Provide the [X, Y] coordinate of the cell's center where the given text is located.  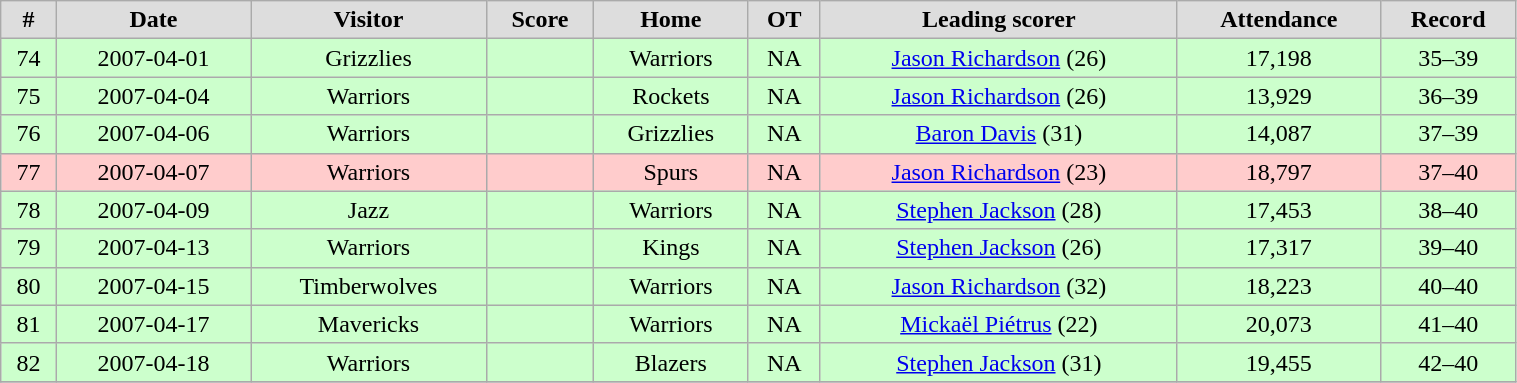
Timberwolves [368, 286]
81 [28, 324]
77 [28, 172]
Date [154, 20]
2007-04-01 [154, 58]
2007-04-09 [154, 210]
Attendance [1278, 20]
Mavericks [368, 324]
75 [28, 96]
74 [28, 58]
Score [540, 20]
Blazers [671, 362]
Jason Richardson (23) [998, 172]
39–40 [1448, 248]
76 [28, 134]
13,929 [1278, 96]
Stephen Jackson (26) [998, 248]
17,317 [1278, 248]
37–40 [1448, 172]
Kings [671, 248]
80 [28, 286]
Leading scorer [998, 20]
82 [28, 362]
17,453 [1278, 210]
35–39 [1448, 58]
Jazz [368, 210]
36–39 [1448, 96]
41–40 [1448, 324]
Baron Davis (31) [998, 134]
40–40 [1448, 286]
Spurs [671, 172]
18,797 [1278, 172]
Stephen Jackson (31) [998, 362]
42–40 [1448, 362]
Mickaël Piétrus (22) [998, 324]
Stephen Jackson (28) [998, 210]
38–40 [1448, 210]
18,223 [1278, 286]
Home [671, 20]
2007-04-15 [154, 286]
2007-04-18 [154, 362]
Jason Richardson (32) [998, 286]
19,455 [1278, 362]
17,198 [1278, 58]
# [28, 20]
79 [28, 248]
2007-04-17 [154, 324]
2007-04-13 [154, 248]
2007-04-06 [154, 134]
Rockets [671, 96]
20,073 [1278, 324]
78 [28, 210]
14,087 [1278, 134]
37–39 [1448, 134]
2007-04-07 [154, 172]
2007-04-04 [154, 96]
OT [784, 20]
Visitor [368, 20]
Record [1448, 20]
